Scan for the cell matching the given text and deliver its (X, Y) coordinate at center. 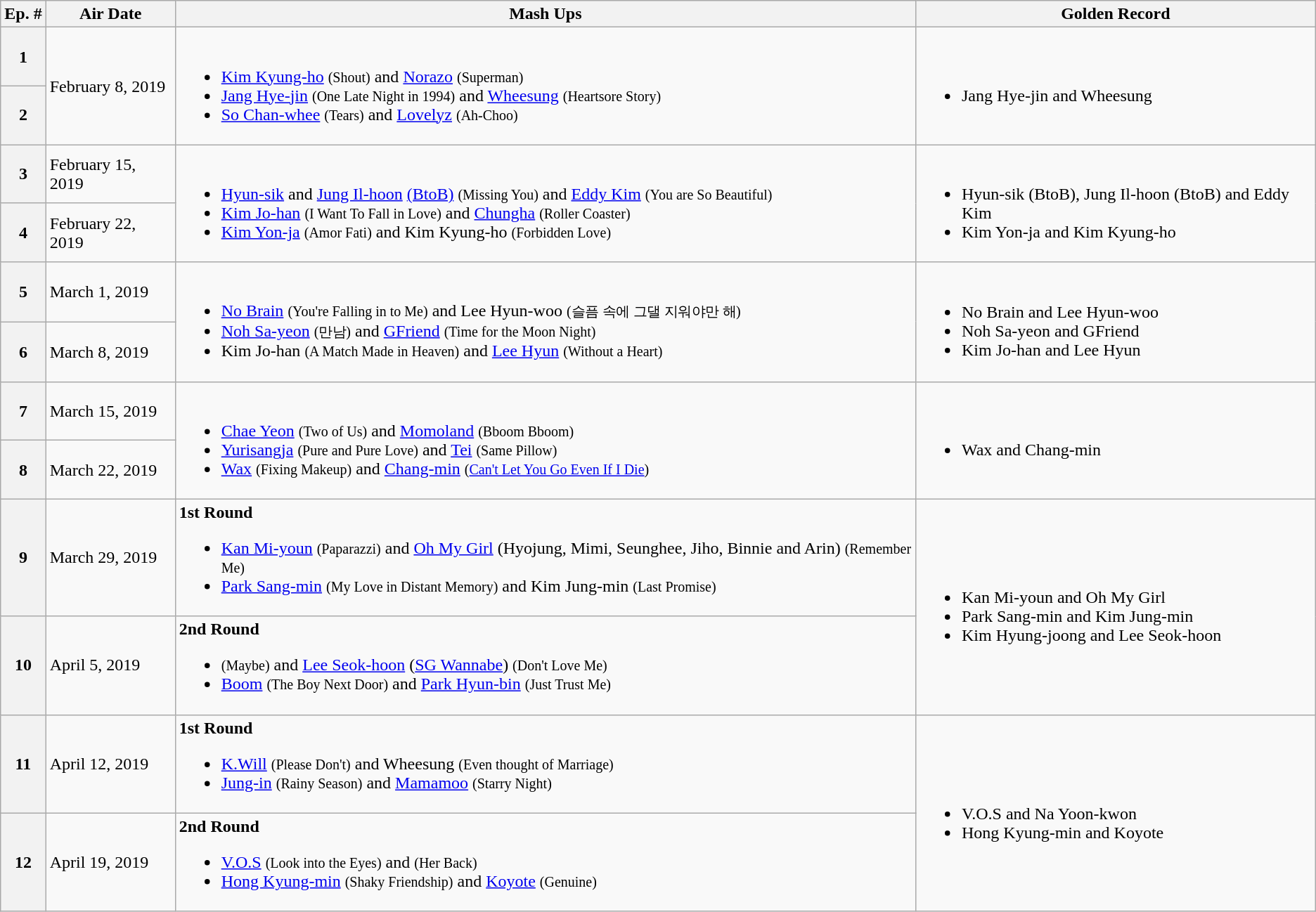
No Brain and Lee Hyun-wooNoh Sa-yeon and GFriendKim Jo-han and Lee Hyun (1115, 322)
10 (23, 665)
February 8, 2019 (110, 86)
Ep. # (23, 14)
Hyun-sik (BtoB), Jung Il-hoon (BtoB) and Eddy KimKim Yon-ja and Kim Kyung-ho (1115, 204)
2nd RoundV.O.S (Look into the Eyes) and (Her Back)Hong Kyung-min (Shaky Friendship) and Koyote (Genuine) (546, 862)
1 (23, 57)
7 (23, 411)
Mash Ups (546, 14)
March 15, 2019 (110, 411)
6 (23, 351)
4 (23, 233)
March 29, 2019 (110, 558)
1st RoundK.Will (Please Don't) and Wheesung (Even thought of Marriage)Jung-in (Rainy Season) and Mamamoo (Starry Night) (546, 764)
12 (23, 862)
February 15, 2019 (110, 174)
5 (23, 292)
Air Date (110, 14)
April 5, 2019 (110, 665)
February 22, 2019 (110, 233)
V.O.S and Na Yoon-kwonHong Kyung-min and Koyote (1115, 813)
March 8, 2019 (110, 351)
Kan Mi-youn and Oh My GirlPark Sang-min and Kim Jung-minKim Hyung-joong and Lee Seok-hoon (1115, 607)
March 1, 2019 (110, 292)
April 19, 2019 (110, 862)
April 12, 2019 (110, 764)
9 (23, 558)
March 22, 2019 (110, 470)
2nd Round (Maybe) and Lee Seok-hoon (SG Wannabe) (Don't Love Me)Boom (The Boy Next Door) and Park Hyun-bin (Just Trust Me) (546, 665)
8 (23, 470)
Jang Hye-jin and Wheesung (1115, 86)
3 (23, 174)
Wax and Chang-min (1115, 440)
2 (23, 115)
11 (23, 764)
Golden Record (1115, 14)
